Scan for the cell matching the given text and deliver its (X, Y) coordinate at center. 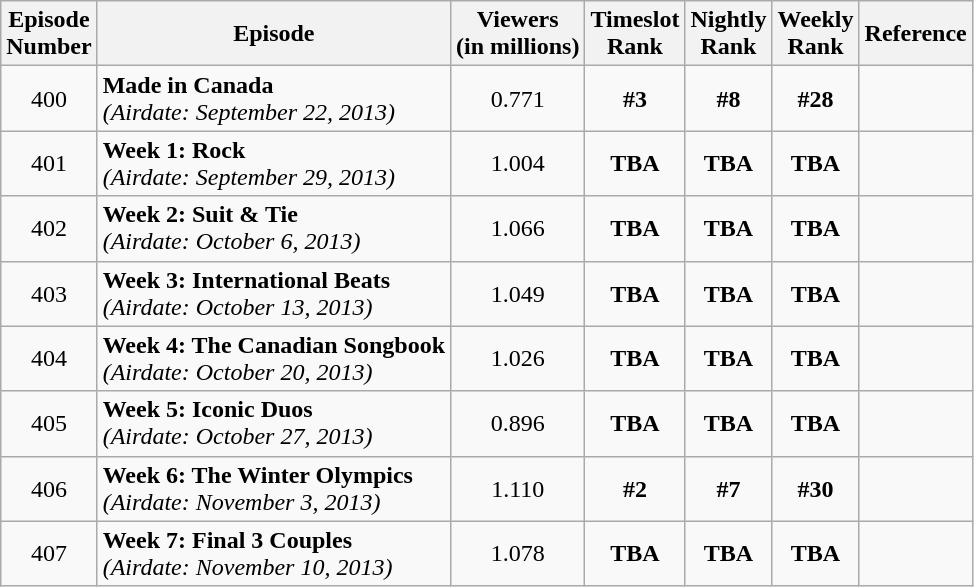
Episode (274, 34)
#3 (635, 98)
Week 4: The Canadian Songbook (Airdate: October 20, 2013) (274, 358)
Viewers(in millions) (518, 34)
Week 1: Rock (Airdate: September 29, 2013) (274, 164)
1.049 (518, 294)
#28 (816, 98)
#7 (728, 488)
Week 2: Suit & Tie (Airdate: October 6, 2013) (274, 228)
#8 (728, 98)
403 (49, 294)
0.771 (518, 98)
WeeklyRank (816, 34)
1.110 (518, 488)
TimeslotRank (635, 34)
#30 (816, 488)
Week 3: International Beats (Airdate: October 13, 2013) (274, 294)
Week 6: The Winter Olympics (Airdate: November 3, 2013) (274, 488)
404 (49, 358)
Week 7: Final 3 Couples (Airdate: November 10, 2013) (274, 554)
0.896 (518, 424)
Reference (916, 34)
1.004 (518, 164)
1.066 (518, 228)
NightlyRank (728, 34)
1.078 (518, 554)
402 (49, 228)
1.026 (518, 358)
405 (49, 424)
Week 5: Iconic Duos (Airdate: October 27, 2013) (274, 424)
406 (49, 488)
400 (49, 98)
407 (49, 554)
EpisodeNumber (49, 34)
#2 (635, 488)
Made in Canada (Airdate: September 22, 2013) (274, 98)
401 (49, 164)
